Capture the cell that displays the provided text and extract its (x, y) central coordinate. 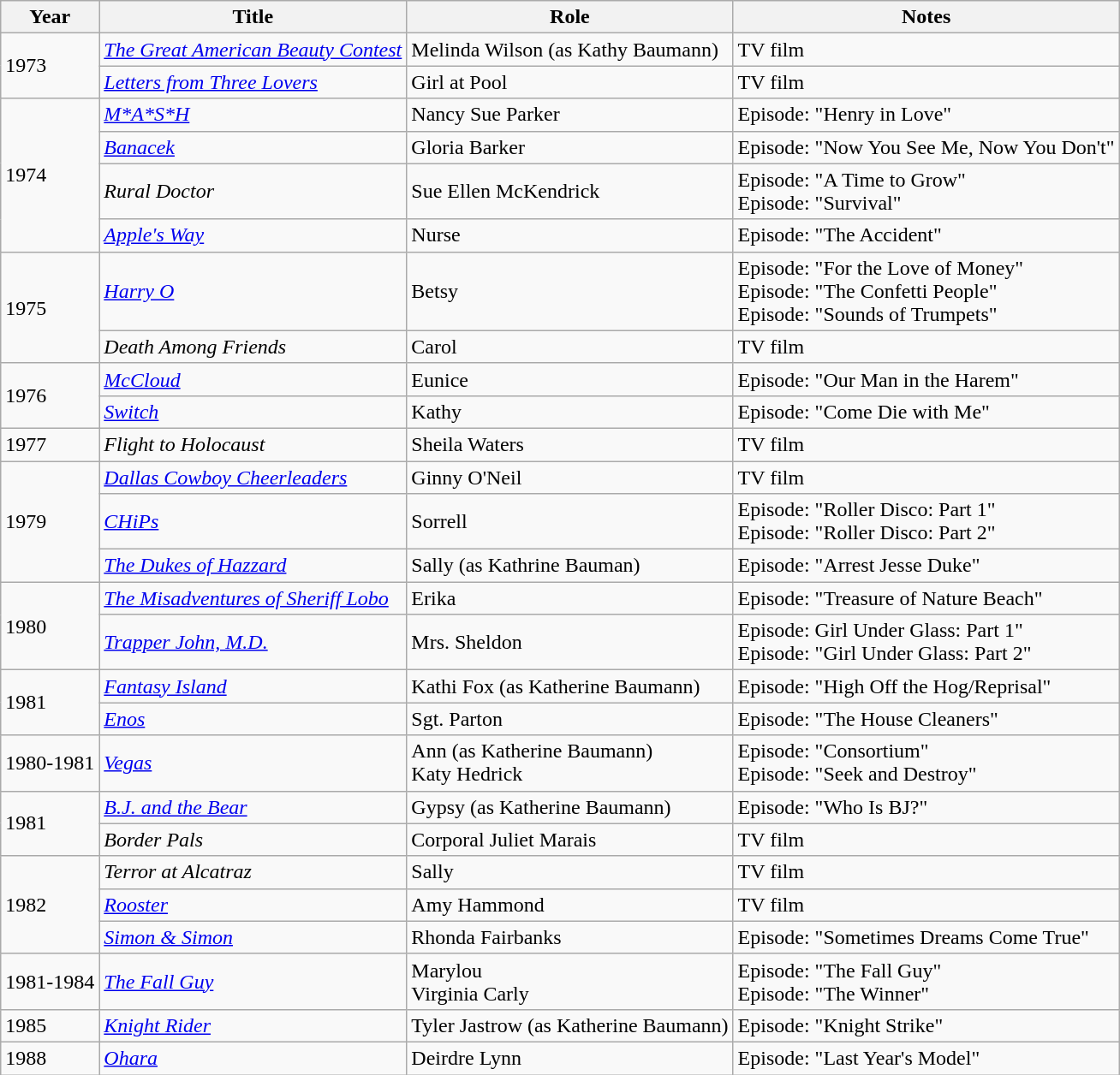
Episode: Girl Under Glass: Part 1"Episode: "Girl Under Glass: Part 2" (926, 642)
1981-1984 (50, 981)
Episode: "Our Man in the Harem" (926, 379)
Vegas (253, 763)
Episode: "High Off the Hog/Reprisal" (926, 686)
1988 (50, 1058)
1980-1981 (50, 763)
Switch (253, 412)
Flight to Holocaust (253, 444)
Episode: "Henry in Love" (926, 115)
The Misadventures of Sheriff Lobo (253, 598)
Eunice (570, 379)
1980 (50, 627)
Episode: "The House Cleaners" (926, 719)
Erika (570, 598)
Banacek (253, 147)
Episode: "The Accident" (926, 235)
Death Among Friends (253, 347)
Nancy Sue Parker (570, 115)
1974 (50, 175)
CHiPs (253, 522)
McCloud (253, 379)
Episode: "Last Year's Model" (926, 1058)
Deirdre Lynn (570, 1058)
M*A*S*H (253, 115)
Gypsy (as Katherine Baumann) (570, 807)
Episode: "Arrest Jesse Duke" (926, 566)
Mrs. Sheldon (570, 642)
Apple's Way (253, 235)
The Great American Beauty Contest (253, 50)
Role (570, 17)
Betsy (570, 291)
Sorrell (570, 522)
Kathi Fox (as Katherine Baumann) (570, 686)
Corporal Juliet Marais (570, 840)
MarylouVirginia Carly (570, 981)
Episode: "Now You See Me, Now You Don't" (926, 147)
Episode: "The Fall Guy"Episode: "The Winner" (926, 981)
Sally (as Kathrine Bauman) (570, 566)
Year (50, 17)
1975 (50, 307)
Episode: "Come Die with Me" (926, 412)
Nurse (570, 235)
Sgt. Parton (570, 719)
Sheila Waters (570, 444)
1977 (50, 444)
1979 (50, 520)
Dallas Cowboy Cheerleaders (253, 477)
Border Pals (253, 840)
Notes (926, 17)
Girl at Pool (570, 82)
Enos (253, 719)
Title (253, 17)
Episode: "A Time to Grow"Episode: "Survival" (926, 192)
B.J. and the Bear (253, 807)
Sally (570, 872)
Fantasy Island (253, 686)
Ohara (253, 1058)
Episode: "Knight Strike" (926, 1025)
Ann (as Katherine Baumann)Katy Hedrick (570, 763)
Harry O (253, 291)
The Fall Guy (253, 981)
1985 (50, 1025)
Sue Ellen McKendrick (570, 192)
Episode: "Who Is BJ?" (926, 807)
Letters from Three Lovers (253, 82)
Episode: "Consortium"Episode: "Seek and Destroy" (926, 763)
Gloria Barker (570, 147)
Knight Rider (253, 1025)
Rural Doctor (253, 192)
1973 (50, 66)
Simon & Simon (253, 937)
Episode: "For the Love of Money"Episode: "The Confetti People"Episode: "Sounds of Trumpets" (926, 291)
Rhonda Fairbanks (570, 937)
Rooster (253, 905)
The Dukes of Hazzard (253, 566)
Amy Hammond (570, 905)
Carol (570, 347)
Tyler Jastrow (as Katherine Baumann) (570, 1025)
Episode: "Roller Disco: Part 1"Episode: "Roller Disco: Part 2" (926, 522)
Terror at Alcatraz (253, 872)
Trapper John, M.D. (253, 642)
Episode: "Treasure of Nature Beach" (926, 598)
Melinda Wilson (as Kathy Baumann) (570, 50)
Kathy (570, 412)
Ginny O'Neil (570, 477)
1976 (50, 395)
Episode: "Sometimes Dreams Come True" (926, 937)
1982 (50, 905)
